Detect which cell encompasses the target text, then output its (X, Y) center coordinate. 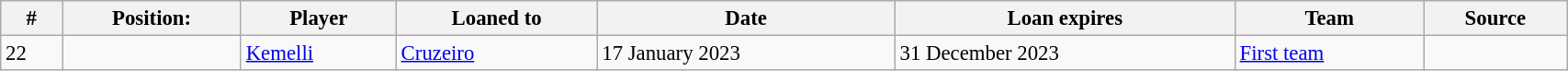
# (31, 18)
Cruzeiro (496, 53)
Position: (152, 18)
Player (318, 18)
First team (1329, 53)
Kemelli (318, 53)
17 January 2023 (746, 53)
Loan expires (1065, 18)
Loaned to (496, 18)
31 December 2023 (1065, 53)
Source (1495, 18)
22 (31, 53)
Team (1329, 18)
Date (746, 18)
